Detect which cell encompasses the target text, then output its (X, Y) center coordinate. 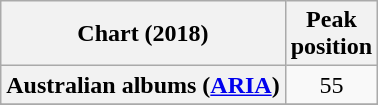
55 (331, 85)
Peak position (331, 34)
Chart (2018) (143, 34)
Australian albums (ARIA) (143, 85)
